Pinpoint the cell where the given text exists, returning its [X, Y] midpoint coordinate. 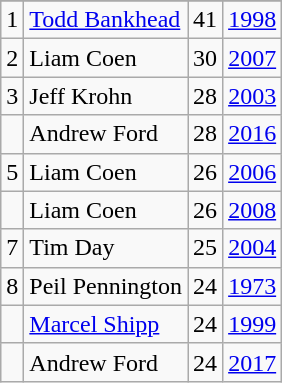
Tim Day [106, 248]
Peil Pennington [106, 286]
1999 [252, 324]
Marcel Shipp [106, 324]
Jeff Krohn [106, 96]
2007 [252, 58]
1973 [252, 286]
2016 [252, 134]
1 [12, 20]
3 [12, 96]
2003 [252, 96]
5 [12, 172]
Todd Bankhead [106, 20]
25 [206, 248]
2 [12, 58]
8 [12, 286]
30 [206, 58]
2017 [252, 362]
2008 [252, 210]
2004 [252, 248]
2006 [252, 172]
41 [206, 20]
1998 [252, 20]
7 [12, 248]
